Find where the given text appears and provide that cell's center as (X, Y) coordinate. 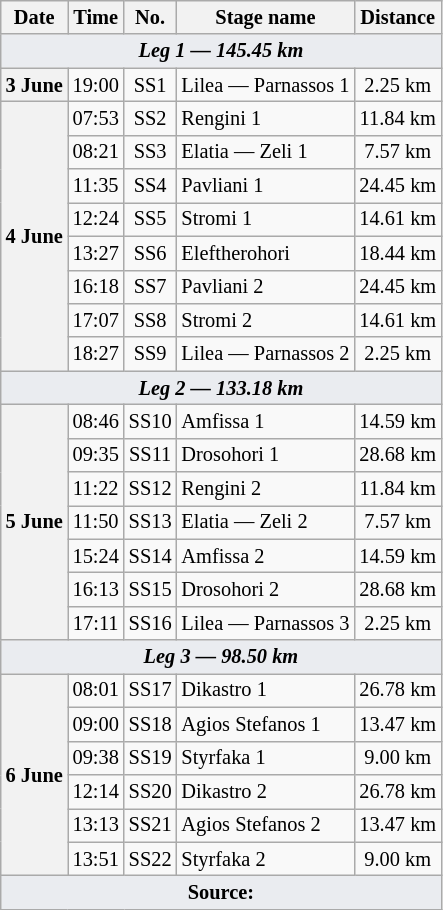
SS19 (150, 758)
16:18 (96, 287)
Drosohori 1 (265, 455)
Source: (221, 892)
Lilea — Parnassos 2 (265, 354)
13:27 (96, 253)
SS14 (150, 556)
Pavliani 1 (265, 186)
SS7 (150, 287)
12:24 (96, 219)
Leg 1 — 145.45 km (221, 51)
SS17 (150, 690)
SS3 (150, 152)
13:13 (96, 825)
11:22 (96, 489)
SS4 (150, 186)
Agios Stefanos 2 (265, 825)
13:51 (96, 859)
SS2 (150, 118)
Lilea — Parnassos 1 (265, 85)
SS20 (150, 791)
SS21 (150, 825)
Pavliani 2 (265, 287)
SS6 (150, 253)
SS5 (150, 219)
07:53 (96, 118)
Amfissa 1 (265, 421)
Stage name (265, 17)
Dikastro 1 (265, 690)
Leg 2 — 133.18 km (221, 388)
15:24 (96, 556)
5 June (34, 522)
Rengini 2 (265, 489)
08:21 (96, 152)
09:38 (96, 758)
09:00 (96, 724)
Eleftherohori (265, 253)
Stromi 2 (265, 320)
SS8 (150, 320)
18:27 (96, 354)
17:11 (96, 623)
Stromi 1 (265, 219)
Agios Stefanos 1 (265, 724)
Lilea — Parnassos 3 (265, 623)
Rengini 1 (265, 118)
3 June (34, 85)
SS1 (150, 85)
16:13 (96, 589)
17:07 (96, 320)
Drosohori 2 (265, 589)
SS11 (150, 455)
19:00 (96, 85)
Amfissa 2 (265, 556)
Styrfaka 2 (265, 859)
SS13 (150, 522)
SS12 (150, 489)
Styrfaka 1 (265, 758)
SS9 (150, 354)
6 June (34, 774)
Date (34, 17)
SS15 (150, 589)
09:35 (96, 455)
08:01 (96, 690)
11:50 (96, 522)
Leg 3 — 98.50 km (221, 657)
SS16 (150, 623)
12:14 (96, 791)
4 June (34, 236)
SS22 (150, 859)
Distance (398, 17)
18.44 km (398, 253)
SS10 (150, 421)
SS18 (150, 724)
Elatia — Zeli 1 (265, 152)
Dikastro 2 (265, 791)
Elatia — Zeli 2 (265, 522)
Time (96, 17)
No. (150, 17)
11:35 (96, 186)
08:46 (96, 421)
